Provide the (X, Y) coordinate of the cell's center where the given text is located.  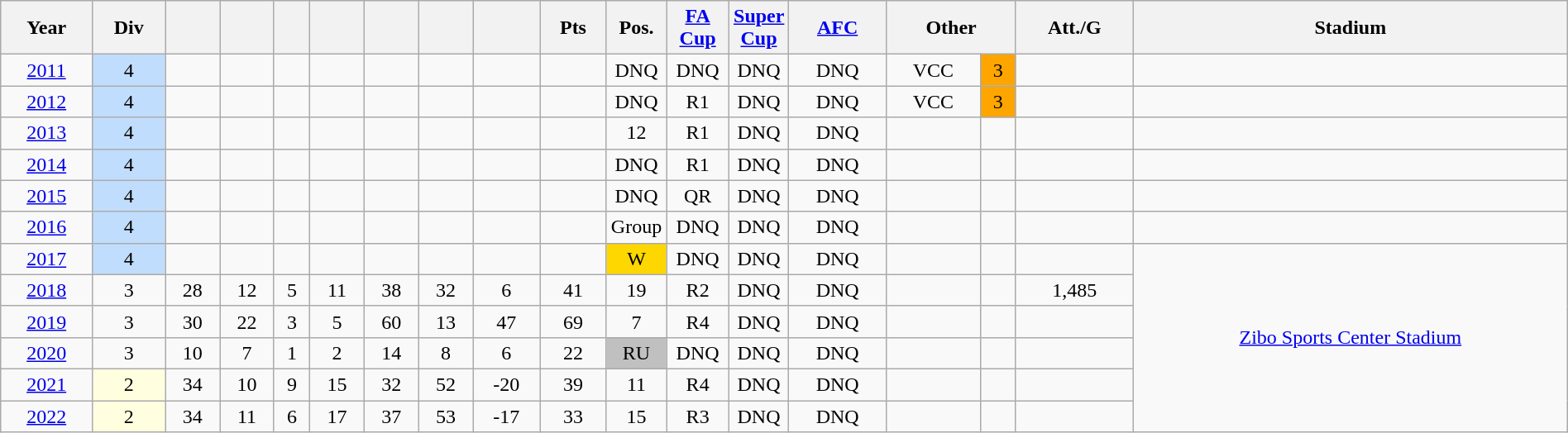
R2 (698, 290)
1,485 (1074, 290)
2014 (46, 164)
-17 (506, 416)
53 (446, 416)
2018 (46, 290)
14 (391, 353)
52 (446, 384)
2013 (46, 133)
2012 (46, 102)
W (636, 259)
2011 (46, 70)
17 (337, 416)
Div (129, 28)
RU (636, 353)
69 (574, 321)
39 (574, 384)
33 (574, 416)
Att./G (1074, 28)
47 (506, 321)
2019 (46, 321)
Group (636, 227)
QR (698, 196)
60 (391, 321)
8 (446, 353)
1 (291, 353)
Stadium (1350, 28)
2017 (46, 259)
Super Cup (759, 28)
2016 (46, 227)
37 (391, 416)
30 (193, 321)
2015 (46, 196)
Pts (574, 28)
R3 (698, 416)
Pos. (636, 28)
13 (446, 321)
-20 (506, 384)
2020 (46, 353)
FA Cup (698, 28)
41 (574, 290)
19 (636, 290)
2021 (46, 384)
2022 (46, 416)
Zibo Sports Center Stadium (1350, 337)
AFC (837, 28)
9 (291, 384)
Year (46, 28)
38 (391, 290)
Other (951, 28)
28 (193, 290)
